Return [x, y] of the center of cell containing provided text 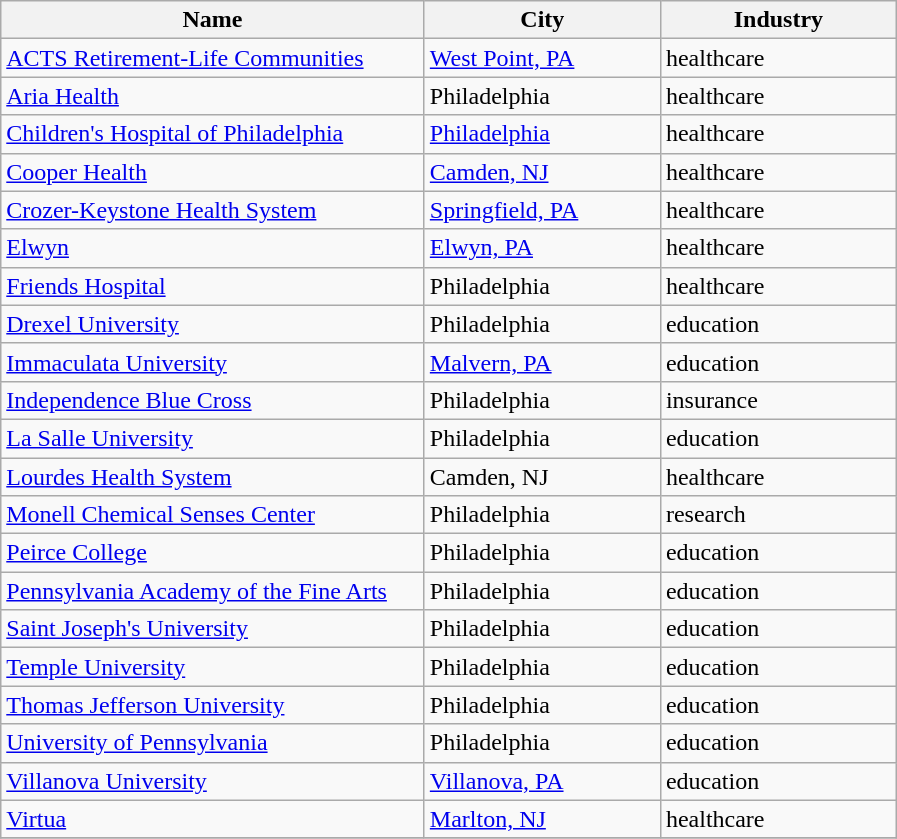
Crozer-Keystone Health System [213, 210]
ACTS Retirement-Life Communities [213, 58]
Aria Health [213, 96]
University of Pennsylvania [213, 743]
Friends Hospital [213, 286]
Elwyn [213, 248]
Name [213, 20]
Pennsylvania Academy of the Fine Arts [213, 591]
Marlton, NJ [542, 819]
Temple University [213, 667]
Independence Blue Cross [213, 400]
insurance [778, 400]
Saint Joseph's University [213, 629]
Elwyn, PA [542, 248]
Malvern, PA [542, 362]
Villanova, PA [542, 781]
Virtua [213, 819]
Thomas Jefferson University [213, 705]
Peirce College [213, 553]
City [542, 20]
Monell Chemical Senses Center [213, 515]
Immaculata University [213, 362]
La Salle University [213, 438]
West Point, PA [542, 58]
Cooper Health [213, 172]
research [778, 515]
Drexel University [213, 324]
Children's Hospital of Philadelphia [213, 134]
Springfield, PA [542, 210]
Lourdes Health System [213, 477]
Industry [778, 20]
Villanova University [213, 781]
